Provide the (X, Y) coordinate of the cell's center where the given text is located.  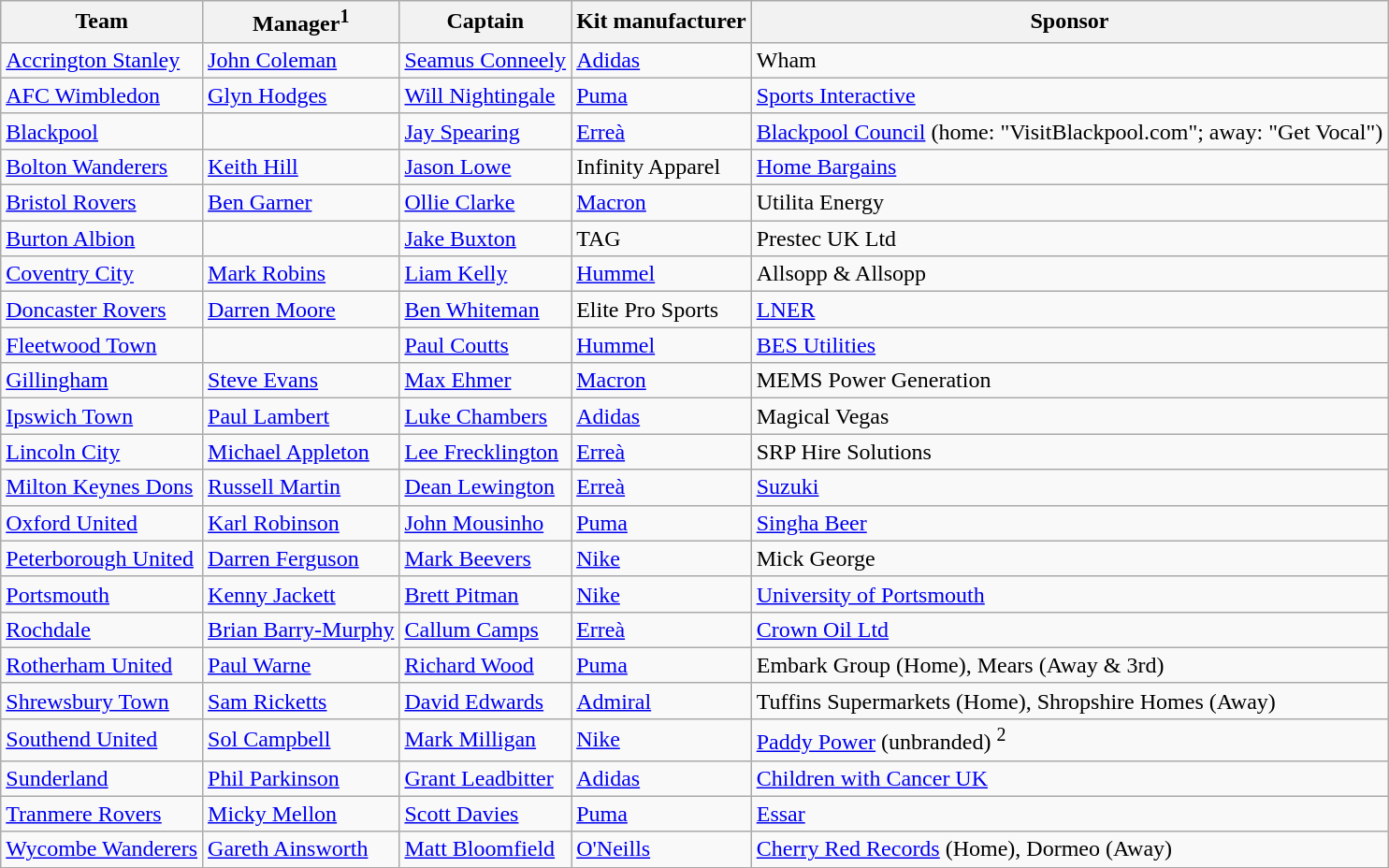
Crown Oil Ltd (1069, 629)
Karl Robinson (301, 523)
Ben Garner (301, 203)
Brett Pitman (485, 594)
Sol Campbell (301, 739)
Mark Robins (301, 274)
Paul Warne (301, 665)
Matt Bloomfield (485, 849)
Embark Group (Home), Mears (Away & 3rd) (1069, 665)
John Mousinho (485, 523)
Ollie Clarke (485, 203)
Richard Wood (485, 665)
Keith Hill (301, 166)
John Coleman (301, 60)
Cherry Red Records (Home), Dormeo (Away) (1069, 849)
Doncaster Rovers (102, 310)
Scott Davies (485, 814)
Allsopp & Allsopp (1069, 274)
Kit manufacturer (662, 22)
Admiral (662, 701)
Micky Mellon (301, 814)
Darren Ferguson (301, 558)
Burton Albion (102, 239)
Russell Martin (301, 487)
TAG (662, 239)
Captain (485, 22)
Infinity Apparel (662, 166)
Paul Coutts (485, 345)
Will Nightingale (485, 95)
Max Ehmer (485, 381)
David Edwards (485, 701)
Phil Parkinson (301, 778)
Jay Spearing (485, 131)
Portsmouth (102, 594)
Children with Cancer UK (1069, 778)
Magical Vegas (1069, 416)
Sports Interactive (1069, 95)
Fleetwood Town (102, 345)
Oxford United (102, 523)
Ben Whiteman (485, 310)
Mark Beevers (485, 558)
Dean Lewington (485, 487)
Callum Camps (485, 629)
Singha Beer (1069, 523)
O'Neills (662, 849)
Kenny Jackett (301, 594)
Rochdale (102, 629)
Wycombe Wanderers (102, 849)
Steve Evans (301, 381)
Rotherham United (102, 665)
MEMS Power Generation (1069, 381)
Shrewsbury Town (102, 701)
Darren Moore (301, 310)
Suzuki (1069, 487)
Sunderland (102, 778)
Lee Frecklington (485, 452)
Elite Pro Sports (662, 310)
AFC Wimbledon (102, 95)
Coventry City (102, 274)
Ipswich Town (102, 416)
Brian Barry-Murphy (301, 629)
Bristol Rovers (102, 203)
Sponsor (1069, 22)
Liam Kelly (485, 274)
Jake Buxton (485, 239)
Blackpool (102, 131)
Southend United (102, 739)
Glyn Hodges (301, 95)
Gillingham (102, 381)
Lincoln City (102, 452)
Accrington Stanley (102, 60)
Tuffins Supermarkets (Home), Shropshire Homes (Away) (1069, 701)
Peterborough United (102, 558)
Tranmere Rovers (102, 814)
LNER (1069, 310)
Blackpool Council (home: "VisitBlackpool.com"; away: "Get Vocal") (1069, 131)
SRP Hire Solutions (1069, 452)
Wham (1069, 60)
University of Portsmouth (1069, 594)
Grant Leadbitter (485, 778)
Paddy Power (unbranded) 2 (1069, 739)
Home Bargains (1069, 166)
Mark Milligan (485, 739)
Gareth Ainsworth (301, 849)
Milton Keynes Dons (102, 487)
Mick George (1069, 558)
Team (102, 22)
Bolton Wanderers (102, 166)
BES Utilities (1069, 345)
Prestec UK Ltd (1069, 239)
Seamus Conneely (485, 60)
Sam Ricketts (301, 701)
Essar (1069, 814)
Paul Lambert (301, 416)
Luke Chambers (485, 416)
Jason Lowe (485, 166)
Michael Appleton (301, 452)
Manager1 (301, 22)
Utilita Energy (1069, 203)
